Return (X, Y) of the center of cell containing provided text 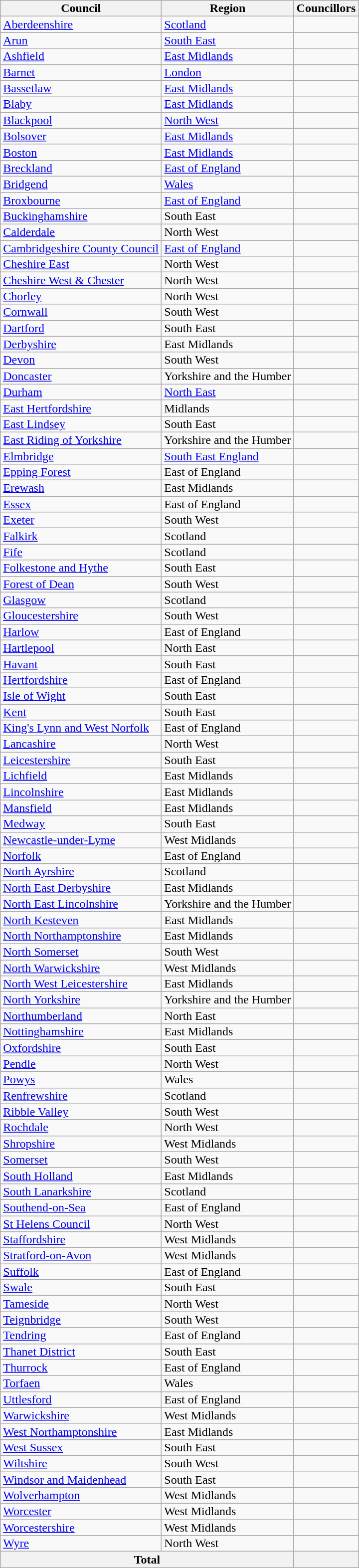
Region (227, 8)
Blaby (81, 104)
Doncaster (81, 376)
Wolverhampton (81, 1496)
Oxfordshire (81, 1048)
Lincolnshire (81, 792)
Rochdale (81, 1128)
Uttlesford (81, 1399)
Arun (81, 40)
Torfaen (81, 1383)
Boston (81, 152)
North Warwickshire (81, 968)
East Riding of Yorkshire (81, 440)
North Kesteven (81, 920)
Calderdale (81, 232)
Thurrock (81, 1368)
Lancashire (81, 744)
Bolsover (81, 136)
Ashfield (81, 56)
Breckland (81, 168)
Essex (81, 504)
Harlow (81, 632)
South Lanarkshire (81, 1191)
Cambridgeshire County Council (81, 248)
Thanet District (81, 1352)
Isle of Wight (81, 696)
West Sussex (81, 1447)
Hertfordshire (81, 680)
Durham (81, 392)
Blackpool (81, 120)
Wyre (81, 1544)
Norfolk (81, 856)
Stratford-on-Avon (81, 1256)
Total (147, 1560)
Hartlepool (81, 648)
South Holland (81, 1176)
Shropshire (81, 1144)
Bassetlaw (81, 88)
Derbyshire (81, 344)
Tendring (81, 1336)
St Helens Council (81, 1224)
Powys (81, 1080)
Bridgend (81, 184)
West Northamptonshire (81, 1431)
Ribble Valley (81, 1112)
London (227, 72)
Erewash (81, 488)
Elmbridge (81, 456)
North West Leicestershire (81, 984)
South East England (227, 456)
Renfrewshire (81, 1096)
Aberdeenshire (81, 24)
Medway (81, 824)
Pendle (81, 1064)
Cornwall (81, 312)
King's Lynn and West Norfolk (81, 728)
Warwickshire (81, 1415)
Swale (81, 1288)
Cheshire West & Chester (81, 280)
Southend-on-Sea (81, 1207)
Teignbridge (81, 1320)
Worcestershire (81, 1528)
Worcester (81, 1512)
Barnet (81, 72)
Falkirk (81, 536)
Forest of Dean (81, 584)
Chorley (81, 296)
Tameside (81, 1304)
Somerset (81, 1160)
East Hertfordshire (81, 408)
Broxbourne (81, 200)
Northumberland (81, 1016)
Mansfield (81, 808)
Kent (81, 712)
North Ayrshire (81, 872)
Newcastle-under-Lyme (81, 840)
Leicestershire (81, 760)
Windsor and Maidenhead (81, 1479)
Havant (81, 664)
Folkestone and Hythe (81, 568)
Buckinghamshire (81, 216)
North East Lincolnshire (81, 904)
East Lindsey (81, 424)
Lichfield (81, 776)
Dartford (81, 328)
North East Derbyshire (81, 888)
Midlands (227, 408)
Councillors (326, 8)
Nottinghamshire (81, 1032)
Staffordshire (81, 1240)
Devon (81, 360)
North Northamptonshire (81, 936)
Fife (81, 552)
Suffolk (81, 1272)
North Somerset (81, 952)
Glasgow (81, 600)
Exeter (81, 520)
Wiltshire (81, 1463)
Cheshire East (81, 264)
Gloucestershire (81, 616)
Council (81, 8)
Epping Forest (81, 472)
North Yorkshire (81, 1000)
